Detect which cell encompasses the target text, then output its (X, Y) center coordinate. 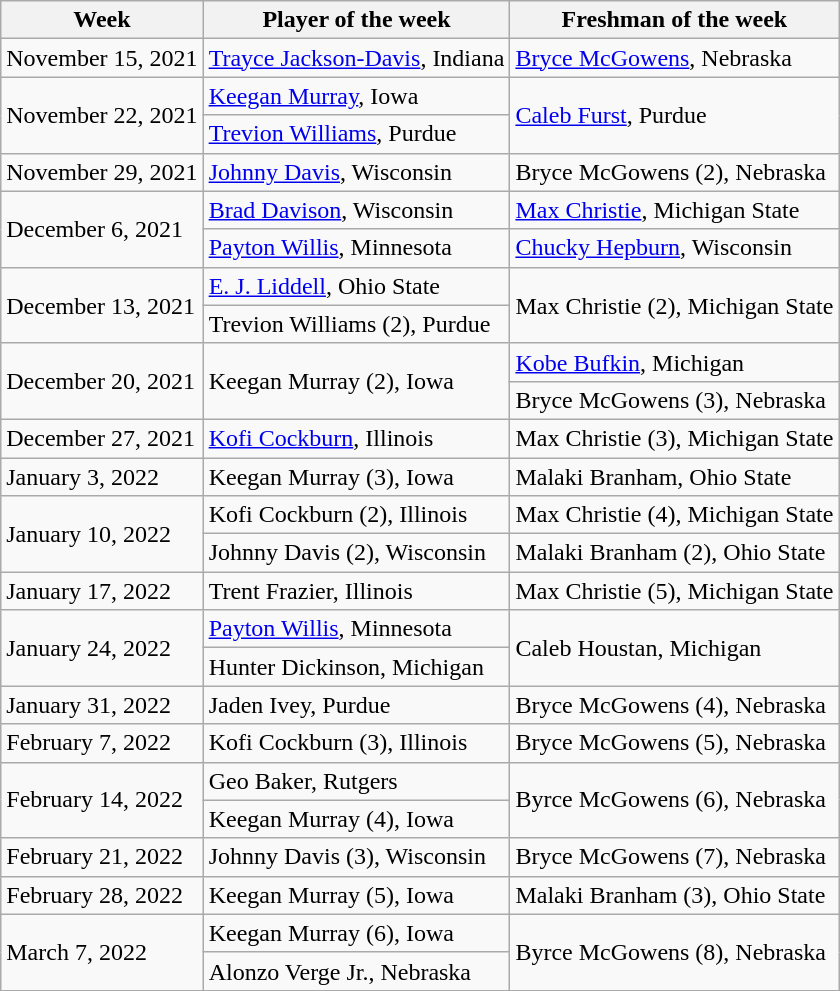
Trent Frazier, Illinois (356, 591)
March 7, 2022 (102, 952)
Johnny Davis (2), Wisconsin (356, 553)
Max Christie (5), Michigan State (674, 591)
Caleb Houstan, Michigan (674, 648)
Kofi Cockburn (3), Illinois (356, 743)
Max Christie, Michigan State (674, 210)
Keegan Murray, Iowa (356, 96)
Max Christie (4), Michigan State (674, 515)
Kofi Cockburn (2), Illinois (356, 515)
Bryce McGowens (2), Nebraska (674, 172)
Kofi Cockburn, Illinois (356, 438)
February 7, 2022 (102, 743)
November 22, 2021 (102, 115)
Hunter Dickinson, Michigan (356, 667)
Byrce McGowens (8), Nebraska (674, 952)
Malaki Branham (3), Ohio State (674, 895)
Bryce McGowens (3), Nebraska (674, 400)
Bryce McGowens (7), Nebraska (674, 857)
December 13, 2021 (102, 305)
Keegan Murray (6), Iowa (356, 933)
December 20, 2021 (102, 381)
Player of the week (356, 20)
Trevion Williams, Purdue (356, 134)
Alonzo Verge Jr., Nebraska (356, 971)
Malaki Branham (2), Ohio State (674, 553)
Geo Baker, Rutgers (356, 781)
January 17, 2022 (102, 591)
February 21, 2022 (102, 857)
Bryce McGowens, Nebraska (674, 58)
Johnny Davis, Wisconsin (356, 172)
Malaki Branham, Ohio State (674, 477)
January 31, 2022 (102, 705)
Max Christie (2), Michigan State (674, 305)
Keegan Murray (5), Iowa (356, 895)
January 10, 2022 (102, 534)
Max Christie (3), Michigan State (674, 438)
Keegan Murray (4), Iowa (356, 819)
Freshman of the week (674, 20)
Keegan Murray (3), Iowa (356, 477)
Johnny Davis (3), Wisconsin (356, 857)
November 29, 2021 (102, 172)
January 3, 2022 (102, 477)
Bryce McGowens (5), Nebraska (674, 743)
December 6, 2021 (102, 229)
November 15, 2021 (102, 58)
Kobe Bufkin, Michigan (674, 362)
Keegan Murray (2), Iowa (356, 381)
Brad Davison, Wisconsin (356, 210)
Trevion Williams (2), Purdue (356, 324)
Trayce Jackson-Davis, Indiana (356, 58)
Bryce McGowens (4), Nebraska (674, 705)
E. J. Liddell, Ohio State (356, 286)
Jaden Ivey, Purdue (356, 705)
December 27, 2021 (102, 438)
Week (102, 20)
February 14, 2022 (102, 800)
Chucky Hepburn, Wisconsin (674, 248)
Caleb Furst, Purdue (674, 115)
February 28, 2022 (102, 895)
January 24, 2022 (102, 648)
Byrce McGowens (6), Nebraska (674, 800)
